Identify which cell holds the provided text, then report its [X, Y] central coordinate. 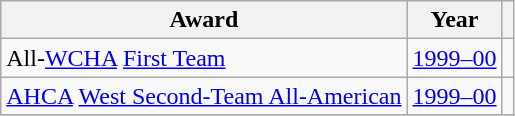
Award [204, 20]
Year [454, 20]
All-WCHA First Team [204, 58]
AHCA West Second-Team All-American [204, 96]
